From the cell containing the given text, extract its center point as [x, y] coordinate. 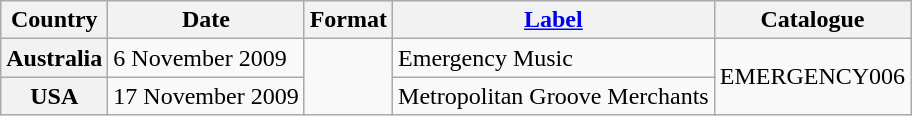
Emergency Music [554, 58]
Format [348, 20]
USA [54, 96]
Date [206, 20]
EMERGENCY006 [812, 77]
17 November 2009 [206, 96]
Label [554, 20]
6 November 2009 [206, 58]
Catalogue [812, 20]
Australia [54, 58]
Metropolitan Groove Merchants [554, 96]
Country [54, 20]
